Output the (x, y) coordinate of the center of the cell containing the given text.  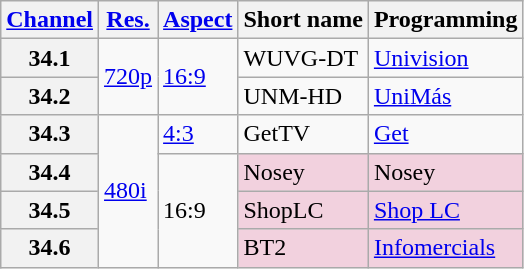
34.5 (50, 210)
GetTV (303, 134)
BT2 (303, 248)
WUVG-DT (303, 58)
UniMás (446, 96)
Short name (303, 20)
34.2 (50, 96)
Res. (128, 20)
Aspect (198, 20)
Univision (446, 58)
Infomercials (446, 248)
Get (446, 134)
720p (128, 77)
34.3 (50, 134)
UNM-HD (303, 96)
ShopLC (303, 210)
34.4 (50, 172)
480i (128, 191)
Programming (446, 20)
4:3 (198, 134)
34.6 (50, 248)
34.1 (50, 58)
Shop LC (446, 210)
Channel (50, 20)
